Locate the cell with the specified text and output its [X, Y] center coordinate. 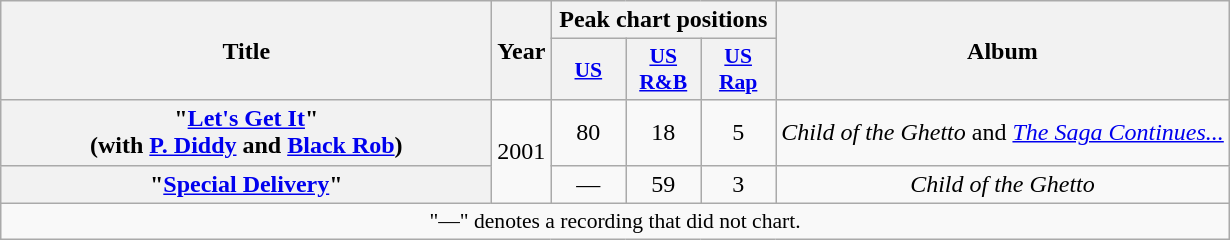
USRap [738, 70]
"Let's Get It"(with P. Diddy and Black Rob) [246, 132]
Title [246, 50]
Year [522, 50]
18 [664, 132]
3 [738, 184]
"Special Delivery" [246, 184]
USR&B [664, 70]
59 [664, 184]
2001 [522, 152]
80 [588, 132]
Child of the Ghetto [1003, 184]
5 [738, 132]
Peak chart positions [664, 20]
US [588, 70]
— [588, 184]
Album [1003, 50]
"—" denotes a recording that did not chart. [616, 221]
Child of the Ghetto and The Saga Continues... [1003, 132]
